Pinpoint the cell where the given text exists, returning its (x, y) midpoint coordinate. 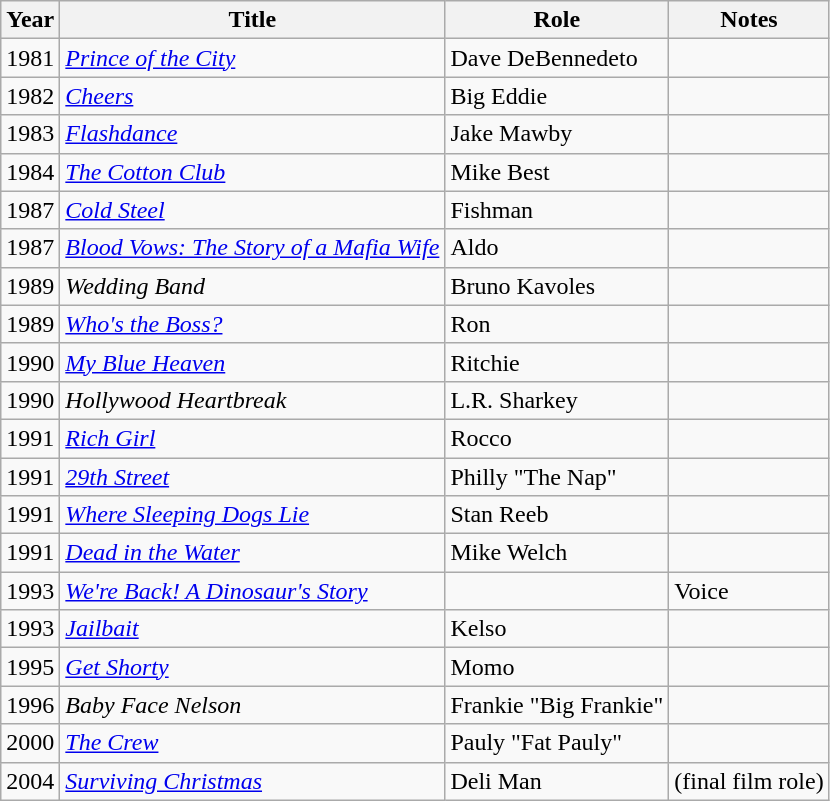
Notes (749, 20)
1981 (30, 58)
2004 (30, 781)
We're Back! A Dinosaur's Story (252, 591)
2000 (30, 743)
Cold Steel (252, 210)
Aldo (557, 248)
Voice (749, 591)
1995 (30, 667)
Frankie "Big Frankie" (557, 705)
Pauly "Fat Pauly" (557, 743)
Dead in the Water (252, 553)
My Blue Heaven (252, 362)
Year (30, 20)
Who's the Boss? (252, 324)
Hollywood Heartbreak (252, 400)
Big Eddie (557, 96)
Get Shorty (252, 667)
Kelso (557, 629)
The Crew (252, 743)
Role (557, 20)
Cheers (252, 96)
(final film role) (749, 781)
Baby Face Nelson (252, 705)
1984 (30, 172)
Philly "The Nap" (557, 477)
Surviving Christmas (252, 781)
Title (252, 20)
Where Sleeping Dogs Lie (252, 515)
Blood Vows: The Story of a Mafia Wife (252, 248)
Rocco (557, 438)
29th Street (252, 477)
Jailbait (252, 629)
1983 (30, 134)
Wedding Band (252, 286)
Mike Best (557, 172)
Mike Welch (557, 553)
1996 (30, 705)
1982 (30, 96)
The Cotton Club (252, 172)
Deli Man (557, 781)
Dave DeBennedeto (557, 58)
Rich Girl (252, 438)
Ritchie (557, 362)
Bruno Kavoles (557, 286)
Stan Reeb (557, 515)
Prince of the City (252, 58)
L.R. Sharkey (557, 400)
Fishman (557, 210)
Jake Mawby (557, 134)
Ron (557, 324)
Momo (557, 667)
Flashdance (252, 134)
